For the text-containing cell, return its midpoint in [x, y] coordinate format. 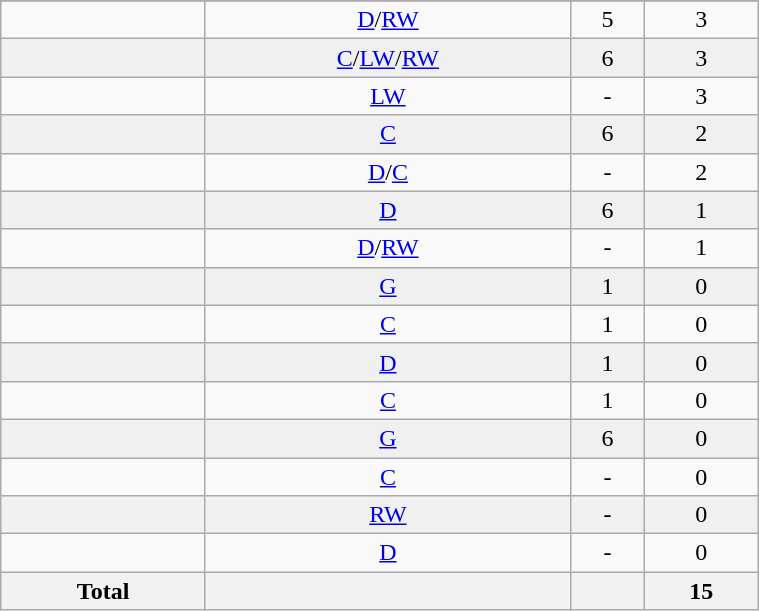
5 [607, 20]
Total [104, 591]
D/C [388, 172]
15 [702, 591]
RW [388, 515]
C/LW/RW [388, 58]
LW [388, 96]
